Provide the [X, Y] coordinate of the cell's center where the given text is located.  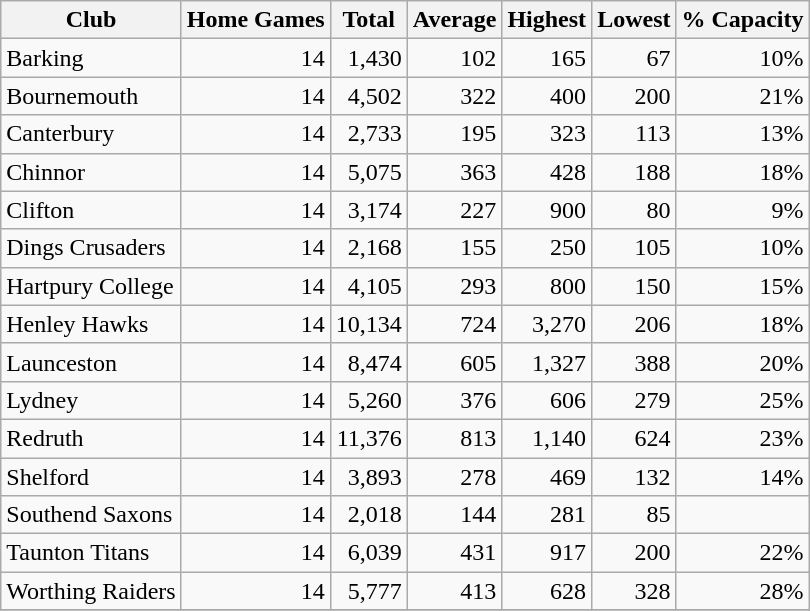
5,777 [368, 591]
144 [454, 515]
150 [634, 286]
105 [634, 248]
Canterbury [91, 134]
10,134 [368, 324]
25% [742, 400]
227 [454, 210]
Taunton Titans [91, 553]
Total [368, 20]
400 [547, 96]
21% [742, 96]
3,893 [368, 477]
Lowest [634, 20]
813 [454, 438]
5,260 [368, 400]
724 [454, 324]
1,327 [547, 362]
1,430 [368, 58]
Henley Hawks [91, 324]
13% [742, 134]
22% [742, 553]
195 [454, 134]
628 [547, 591]
3,270 [547, 324]
Average [454, 20]
Lydney [91, 400]
469 [547, 477]
323 [547, 134]
113 [634, 134]
279 [634, 400]
15% [742, 286]
Worthing Raiders [91, 591]
28% [742, 591]
2,168 [368, 248]
Highest [547, 20]
413 [454, 591]
4,105 [368, 286]
624 [634, 438]
155 [454, 248]
Dings Crusaders [91, 248]
% Capacity [742, 20]
388 [634, 362]
1,140 [547, 438]
67 [634, 58]
6,039 [368, 553]
322 [454, 96]
Redruth [91, 438]
431 [454, 553]
2,018 [368, 515]
102 [454, 58]
281 [547, 515]
2,733 [368, 134]
3,174 [368, 210]
Barking [91, 58]
250 [547, 248]
80 [634, 210]
328 [634, 591]
132 [634, 477]
Shelford [91, 477]
Club [91, 20]
Chinnor [91, 172]
428 [547, 172]
85 [634, 515]
5,075 [368, 172]
800 [547, 286]
Southend Saxons [91, 515]
Bournemouth [91, 96]
363 [454, 172]
206 [634, 324]
14% [742, 477]
165 [547, 58]
605 [454, 362]
9% [742, 210]
8,474 [368, 362]
Launceston [91, 362]
23% [742, 438]
11,376 [368, 438]
4,502 [368, 96]
Hartpury College [91, 286]
293 [454, 286]
917 [547, 553]
20% [742, 362]
606 [547, 400]
188 [634, 172]
Clifton [91, 210]
900 [547, 210]
376 [454, 400]
Home Games [256, 20]
278 [454, 477]
